Find where the given text appears and provide that cell's center as [x, y] coordinate. 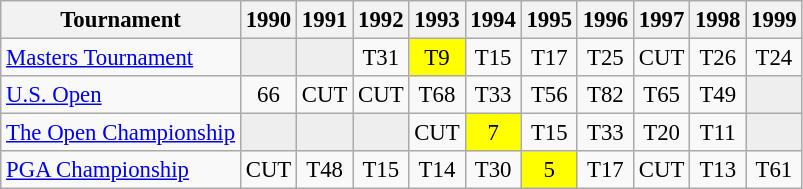
1996 [605, 20]
T31 [381, 58]
T25 [605, 58]
T24 [774, 58]
1997 [661, 20]
T13 [718, 170]
1998 [718, 20]
T26 [718, 58]
1995 [549, 20]
T65 [661, 95]
T11 [718, 133]
T68 [437, 95]
1990 [268, 20]
T82 [605, 95]
1993 [437, 20]
The Open Championship [121, 133]
66 [268, 95]
T48 [325, 170]
7 [493, 133]
U.S. Open [121, 95]
1992 [381, 20]
Tournament [121, 20]
T30 [493, 170]
1994 [493, 20]
T14 [437, 170]
T56 [549, 95]
T9 [437, 58]
1999 [774, 20]
T20 [661, 133]
Masters Tournament [121, 58]
T61 [774, 170]
1991 [325, 20]
5 [549, 170]
T49 [718, 95]
PGA Championship [121, 170]
